Capture the cell that displays the provided text and extract its (X, Y) central coordinate. 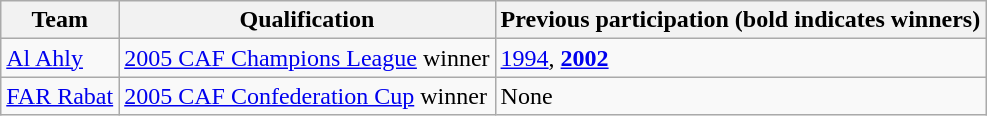
2005 CAF Champions League winner (307, 58)
2005 CAF Confederation Cup winner (307, 96)
Team (60, 20)
Al Ahly (60, 58)
FAR Rabat (60, 96)
None (740, 96)
1994, 2002 (740, 58)
Qualification (307, 20)
Previous participation (bold indicates winners) (740, 20)
